Return [x, y] of the center of cell containing provided text 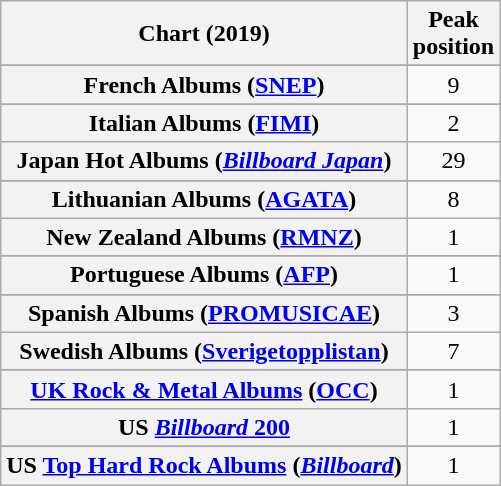
Japan Hot Albums (Billboard Japan) [204, 161]
9 [453, 85]
US Billboard 200 [204, 427]
UK Rock & Metal Albums (OCC) [204, 389]
Spanish Albums (PROMUSICAE) [204, 313]
3 [453, 313]
Portuguese Albums (AFP) [204, 275]
2 [453, 123]
US Top Hard Rock Albums (Billboard) [204, 465]
Lithuanian Albums (AGATA) [204, 199]
29 [453, 161]
Chart (2019) [204, 34]
New Zealand Albums (RMNZ) [204, 237]
8 [453, 199]
Swedish Albums (Sverigetopplistan) [204, 351]
Italian Albums (FIMI) [204, 123]
Peakposition [453, 34]
French Albums (SNEP) [204, 85]
7 [453, 351]
